Find where the given text appears and provide that cell's center as [x, y] coordinate. 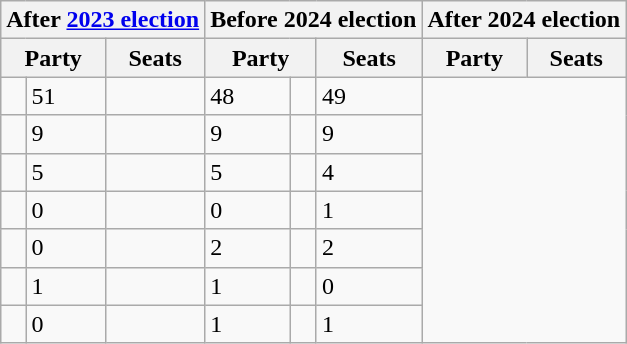
4 [368, 172]
After 2023 election [103, 20]
51 [66, 96]
After 2024 election [524, 20]
Before 2024 election [314, 20]
49 [368, 96]
48 [248, 96]
